Return [X, Y] of the center of cell containing provided text 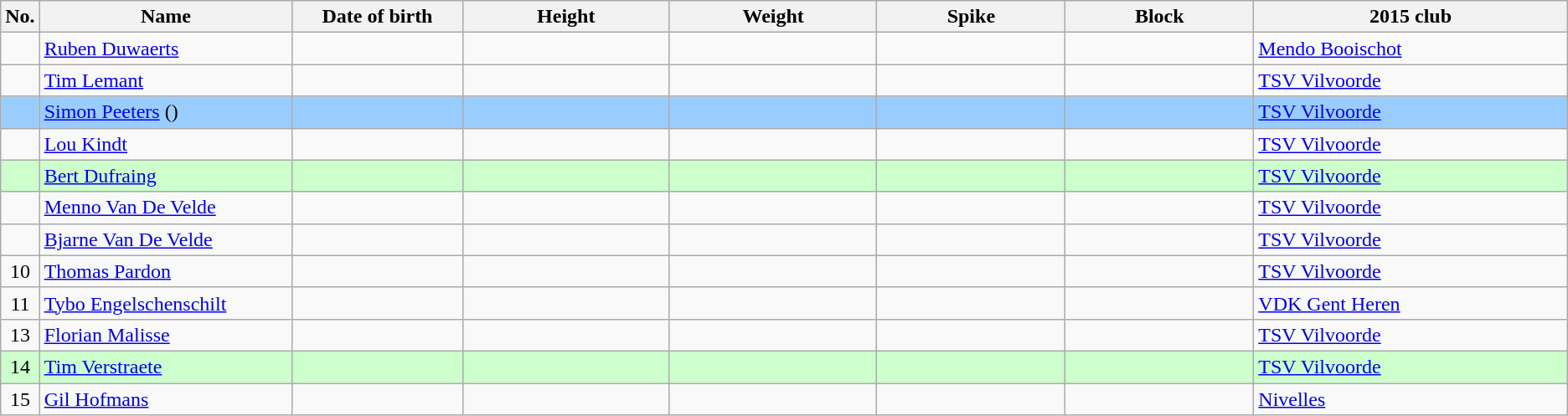
Block [1159, 17]
Thomas Pardon [166, 271]
Ruben Duwaerts [166, 49]
Nivelles [1411, 399]
Menno Van De Velde [166, 208]
15 [20, 399]
2015 club [1411, 17]
Simon Peeters () [166, 112]
No. [20, 17]
Mendo Booischot [1411, 49]
Lou Kindt [166, 144]
11 [20, 303]
Date of birth [377, 17]
14 [20, 367]
Bjarne Van De Velde [166, 239]
10 [20, 271]
Spike [972, 17]
Gil Hofmans [166, 399]
Tybo Engelschenschilt [166, 303]
Bert Dufraing [166, 176]
Florian Malisse [166, 335]
Name [166, 17]
VDK Gent Heren [1411, 303]
13 [20, 335]
Weight [773, 17]
Height [566, 17]
Tim Lemant [166, 80]
Tim Verstraete [166, 367]
